Output the [x, y] coordinate of the center of the cell containing the given text.  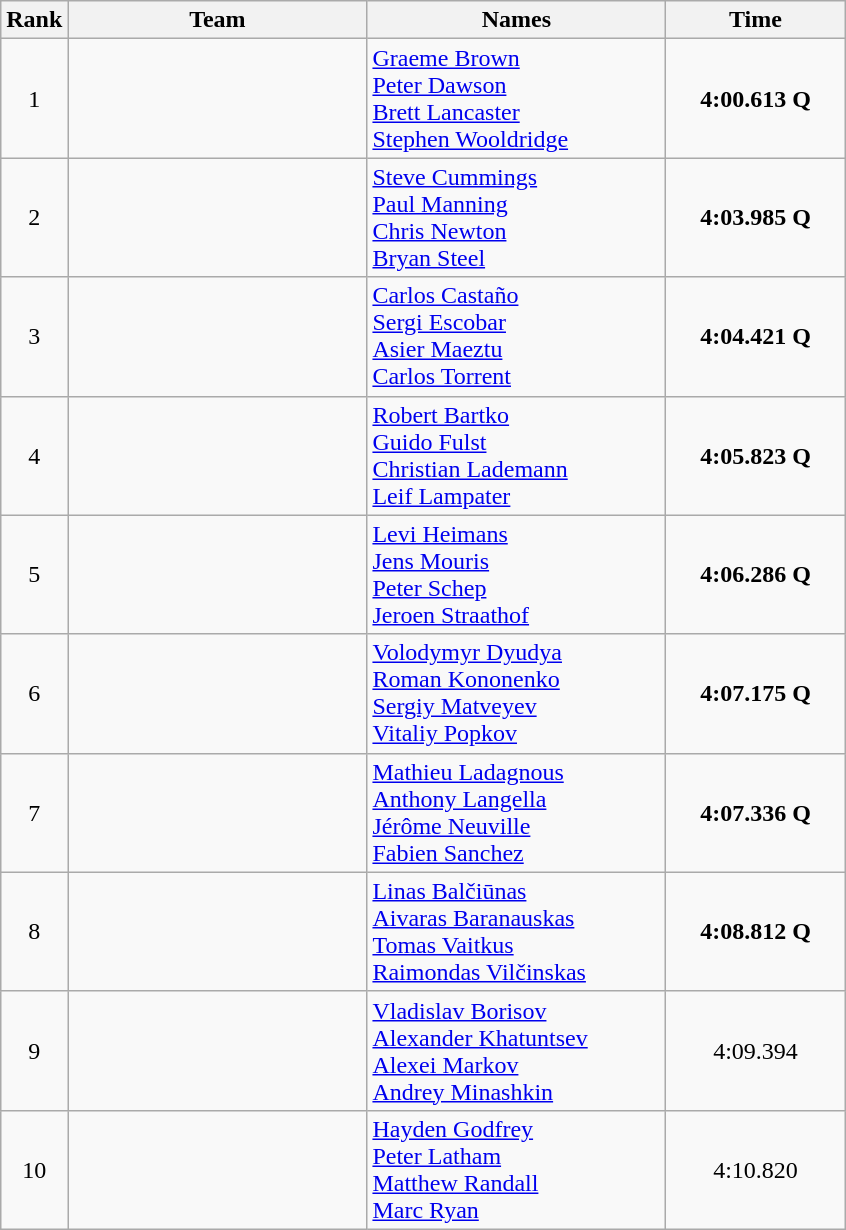
4:07.336 Q [756, 812]
4:08.812 Q [756, 932]
Graeme BrownPeter DawsonBrett LancasterStephen Wooldridge [516, 98]
4:00.613 Q [756, 98]
7 [34, 812]
Steve CummingsPaul ManningChris NewtonBryan Steel [516, 218]
4 [34, 456]
Mathieu Ladagnous Anthony LangellaJérôme NeuvilleFabien Sanchez [516, 812]
1 [34, 98]
6 [34, 694]
Volodymyr DyudyaRoman KononenkoSergiy MatveyevVitaliy Popkov [516, 694]
4:07.175 Q [756, 694]
4:05.823 Q [756, 456]
Time [756, 20]
Names [516, 20]
Hayden GodfreyPeter LathamMatthew RandallMarc Ryan [516, 1170]
Carlos CastañoSergi EscobarAsier MaeztuCarlos Torrent [516, 336]
5 [34, 574]
4:10.820 [756, 1170]
8 [34, 932]
Vladislav BorisovAlexander KhatuntsevAlexei MarkovAndrey Minashkin [516, 1050]
9 [34, 1050]
Linas BalčiūnasAivaras BaranauskasTomas VaitkusRaimondas Vilčinskas [516, 932]
10 [34, 1170]
2 [34, 218]
Robert BartkoGuido FulstChristian LademannLeif Lampater [516, 456]
4:03.985 Q [756, 218]
Levi HeimansJens MourisPeter SchepJeroen Straathof [516, 574]
Rank [34, 20]
Team [218, 20]
4:09.394 [756, 1050]
4:04.421 Q [756, 336]
4:06.286 Q [756, 574]
3 [34, 336]
